Identify which cell holds the provided text, then report its (x, y) central coordinate. 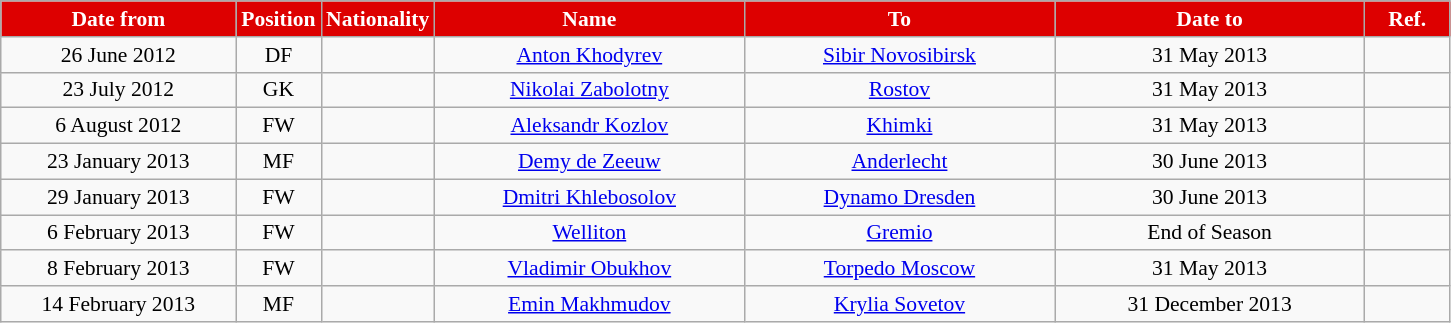
Nationality (378, 19)
Date to (1210, 19)
8 February 2013 (118, 269)
Emin Makhmudov (589, 304)
Nikolai Zabolotny (589, 90)
DF (278, 55)
Position (278, 19)
To (899, 19)
Welliton (589, 233)
31 December 2013 (1210, 304)
Date from (118, 19)
Torpedo Moscow (899, 269)
Ref. (1408, 19)
6 February 2013 (118, 233)
Khimki (899, 126)
23 January 2013 (118, 162)
Name (589, 19)
6 August 2012 (118, 126)
Rostov (899, 90)
Krylia Sovetov (899, 304)
Gremio (899, 233)
29 January 2013 (118, 197)
Anton Khodyrev (589, 55)
GK (278, 90)
14 February 2013 (118, 304)
Dmitri Khlebosolov (589, 197)
Sibir Novosibirsk (899, 55)
Demy de Zeeuw (589, 162)
Anderlecht (899, 162)
23 July 2012 (118, 90)
26 June 2012 (118, 55)
Aleksandr Kozlov (589, 126)
Dynamo Dresden (899, 197)
End of Season (1210, 233)
Vladimir Obukhov (589, 269)
